For the text-containing cell, return its midpoint in (x, y) coordinate format. 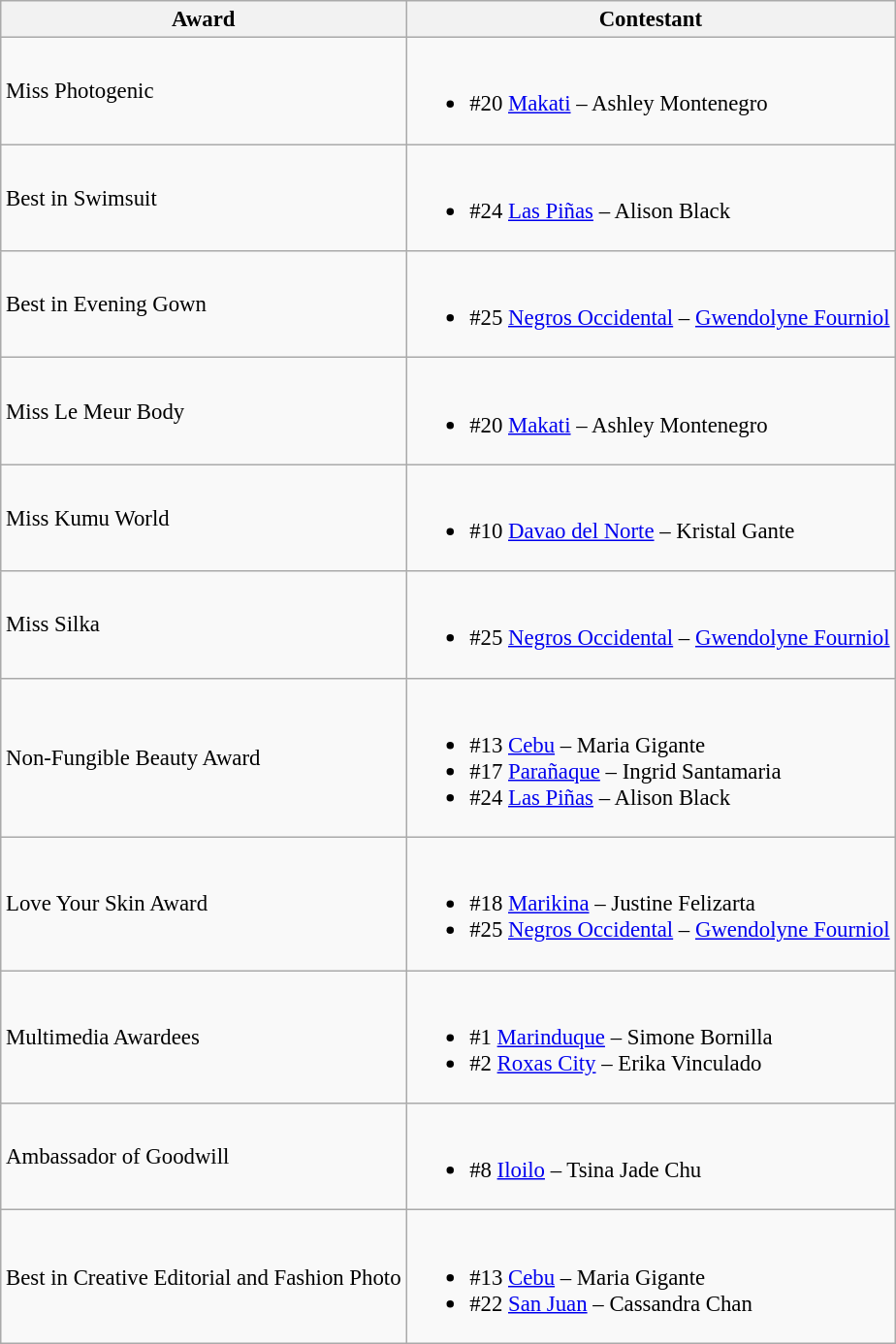
Multimedia Awardees (204, 1038)
Best in Creative Editorial and Fashion Photo (204, 1276)
Miss Le Meur Body (204, 411)
Miss Kumu World (204, 518)
#13 Cebu – Maria Gigante#22 San Juan – Cassandra Chan (651, 1276)
#18 Marikina – Justine Felizarta#25 Negros Occidental – Gwendolyne Fourniol (651, 904)
Love Your Skin Award (204, 904)
#1 Marinduque – Simone Bornilla#2 Roxas City – Erika Vinculado (651, 1038)
Non-Fungible Beauty Award (204, 757)
#24 Las Piñas – Alison Black (651, 198)
Miss Photogenic (204, 91)
Miss Silka (204, 624)
Best in Evening Gown (204, 304)
Ambassador of Goodwill (204, 1157)
Best in Swimsuit (204, 198)
#13 Cebu – Maria Gigante#17 Parañaque – Ingrid Santamaria#24 Las Piñas – Alison Black (651, 757)
Award (204, 19)
Contestant (651, 19)
#8 Iloilo – Tsina Jade Chu (651, 1157)
#10 Davao del Norte – Kristal Gante (651, 518)
